Scan for the cell matching the given text and deliver its (x, y) coordinate at center. 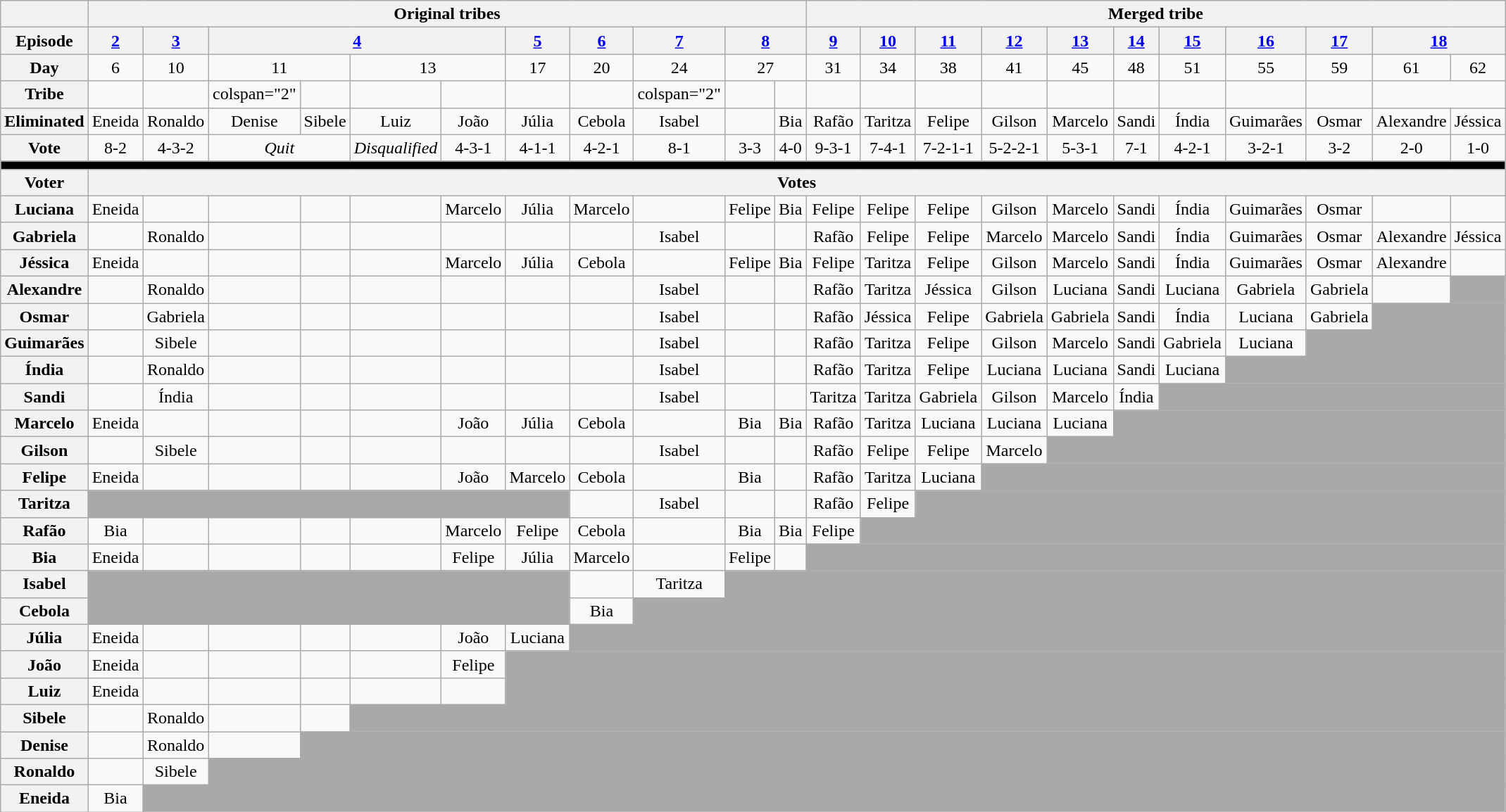
5-2-2-1 (1015, 148)
Disqualified (396, 148)
7-1 (1136, 148)
45 (1080, 68)
20 (601, 68)
Votes (797, 182)
9-3-1 (834, 148)
Merged tribe (1156, 14)
8-2 (115, 148)
16 (1266, 41)
3 (176, 41)
41 (1015, 68)
7 (679, 41)
31 (834, 68)
12 (1015, 41)
3-2 (1339, 148)
Tribe (44, 94)
3-3 (749, 148)
34 (888, 68)
38 (948, 68)
Quit (280, 148)
59 (1339, 68)
Episode (44, 41)
24 (679, 68)
7-4-1 (888, 148)
Original tribes (447, 14)
4-3-2 (176, 148)
2-0 (1411, 148)
51 (1193, 68)
62 (1478, 68)
4 (358, 41)
4-1-1 (538, 148)
61 (1411, 68)
48 (1136, 68)
5-3-1 (1080, 148)
Eliminated (44, 121)
4-0 (791, 148)
14 (1136, 41)
55 (1266, 68)
8 (765, 41)
7-2-1-1 (948, 148)
Day (44, 68)
9 (834, 41)
1-0 (1478, 148)
Vote (44, 148)
2 (115, 41)
4-3-1 (473, 148)
15 (1193, 41)
5 (538, 41)
8-1 (679, 148)
18 (1439, 41)
27 (765, 68)
Voter (44, 182)
3-2-1 (1266, 148)
